Identify which cell holds the provided text, then report its (x, y) central coordinate. 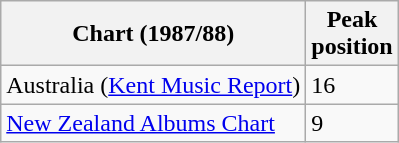
Chart (1987/88) (154, 34)
9 (352, 123)
New Zealand Albums Chart (154, 123)
Australia (Kent Music Report) (154, 85)
Peakposition (352, 34)
16 (352, 85)
